Return [x, y] of the center of cell containing provided text 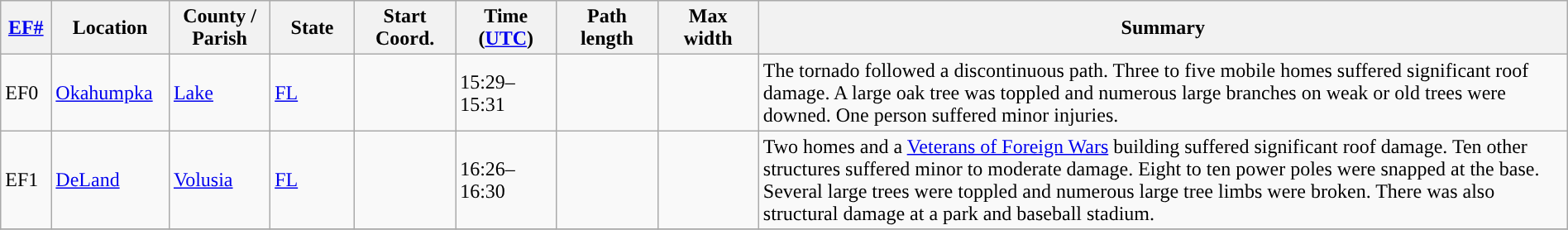
Okahumpka [111, 93]
Start Coord. [404, 28]
Volusia [219, 180]
Location [111, 28]
16:26–16:30 [506, 180]
EF1 [26, 180]
County / Parish [219, 28]
15:29–15:31 [506, 93]
DeLand [111, 180]
Lake [219, 93]
EF0 [26, 93]
State [313, 28]
Max width [708, 28]
Path length [607, 28]
Time (UTC) [506, 28]
Summary [1163, 28]
EF# [26, 28]
